Return [X, Y] of the center of cell containing provided text 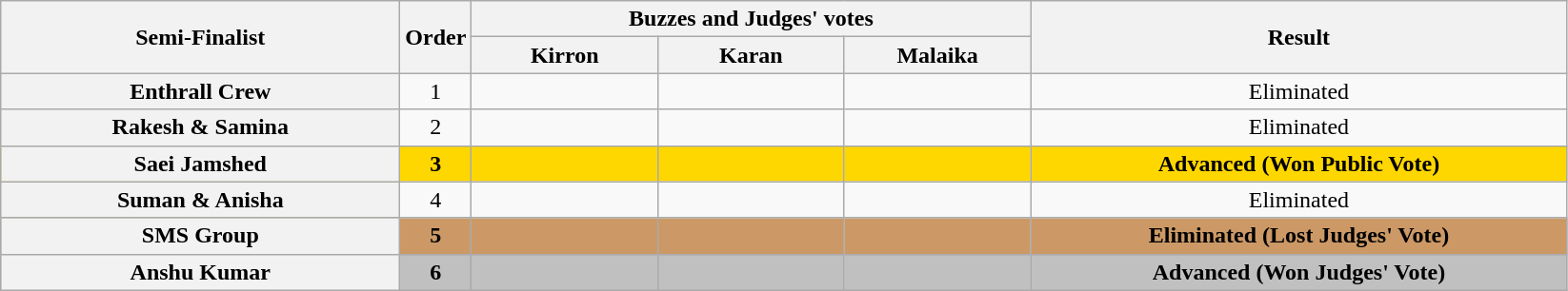
Anshu Kumar [200, 272]
Advanced (Won Public Vote) [1299, 164]
Karan [752, 55]
SMS Group [200, 236]
Kirron [565, 55]
Order [436, 37]
Rakesh & Samina [200, 127]
Buzzes and Judges' votes [751, 19]
5 [436, 236]
Result [1299, 37]
Malaika [937, 55]
Advanced (Won Judges' Vote) [1299, 272]
4 [436, 200]
3 [436, 164]
6 [436, 272]
2 [436, 127]
Eliminated (Lost Judges' Vote) [1299, 236]
Suman & Anisha [200, 200]
Semi-Finalist [200, 37]
Saei Jamshed [200, 164]
1 [436, 91]
Enthrall Crew [200, 91]
